Output the (X, Y) coordinate of the center of the cell containing the given text.  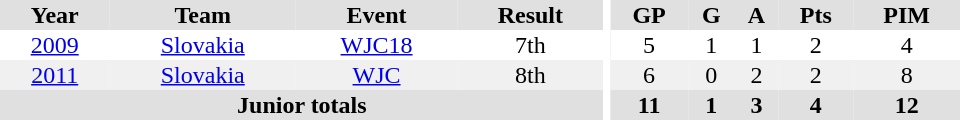
Event (376, 15)
Result (530, 15)
12 (906, 105)
GP (649, 15)
Pts (816, 15)
8th (530, 75)
Team (202, 15)
3 (757, 105)
11 (649, 105)
G (712, 15)
0 (712, 75)
Year (54, 15)
A (757, 15)
2011 (54, 75)
6 (649, 75)
WJC18 (376, 45)
5 (649, 45)
WJC (376, 75)
7th (530, 45)
PIM (906, 15)
8 (906, 75)
2009 (54, 45)
Junior totals (302, 105)
